Extract the (x, y) coordinate from the center of the cell holding the provided text.  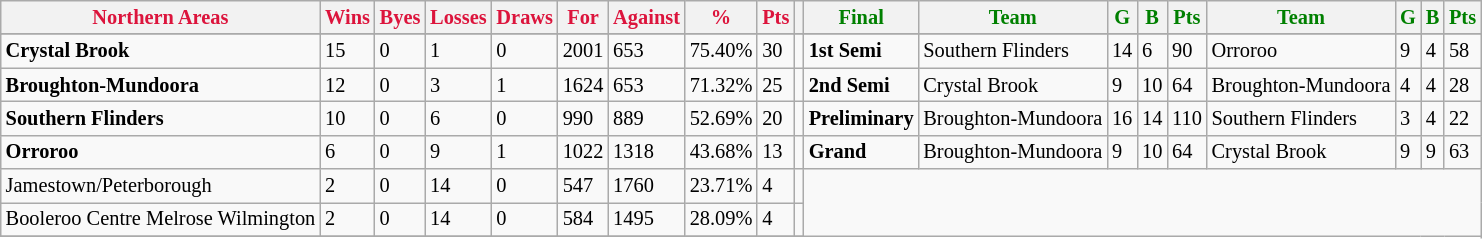
90 (1186, 51)
For (583, 17)
Jamestown/Peterborough (160, 186)
63 (1462, 152)
71.32% (722, 85)
990 (583, 118)
Northern Areas (160, 17)
23.71% (722, 186)
Losses (458, 17)
Grand (862, 152)
13 (776, 152)
Wins (348, 17)
1495 (646, 219)
1st Semi (862, 51)
Byes (400, 17)
15 (348, 51)
2nd Semi (862, 85)
Draws (525, 17)
889 (646, 118)
Against (646, 17)
43.68% (722, 152)
20 (776, 118)
28.09% (722, 219)
1318 (646, 152)
Booleroo Centre Melrose Wilmington (160, 219)
30 (776, 51)
1760 (646, 186)
Final (862, 17)
28 (1462, 85)
% (722, 17)
25 (776, 85)
547 (583, 186)
1022 (583, 152)
12 (348, 85)
1624 (583, 85)
58 (1462, 51)
584 (583, 219)
16 (1122, 118)
110 (1186, 118)
2001 (583, 51)
22 (1462, 118)
Preliminary (862, 118)
52.69% (722, 118)
75.40% (722, 51)
